Scan for the cell matching the given text and deliver its [X, Y] coordinate at center. 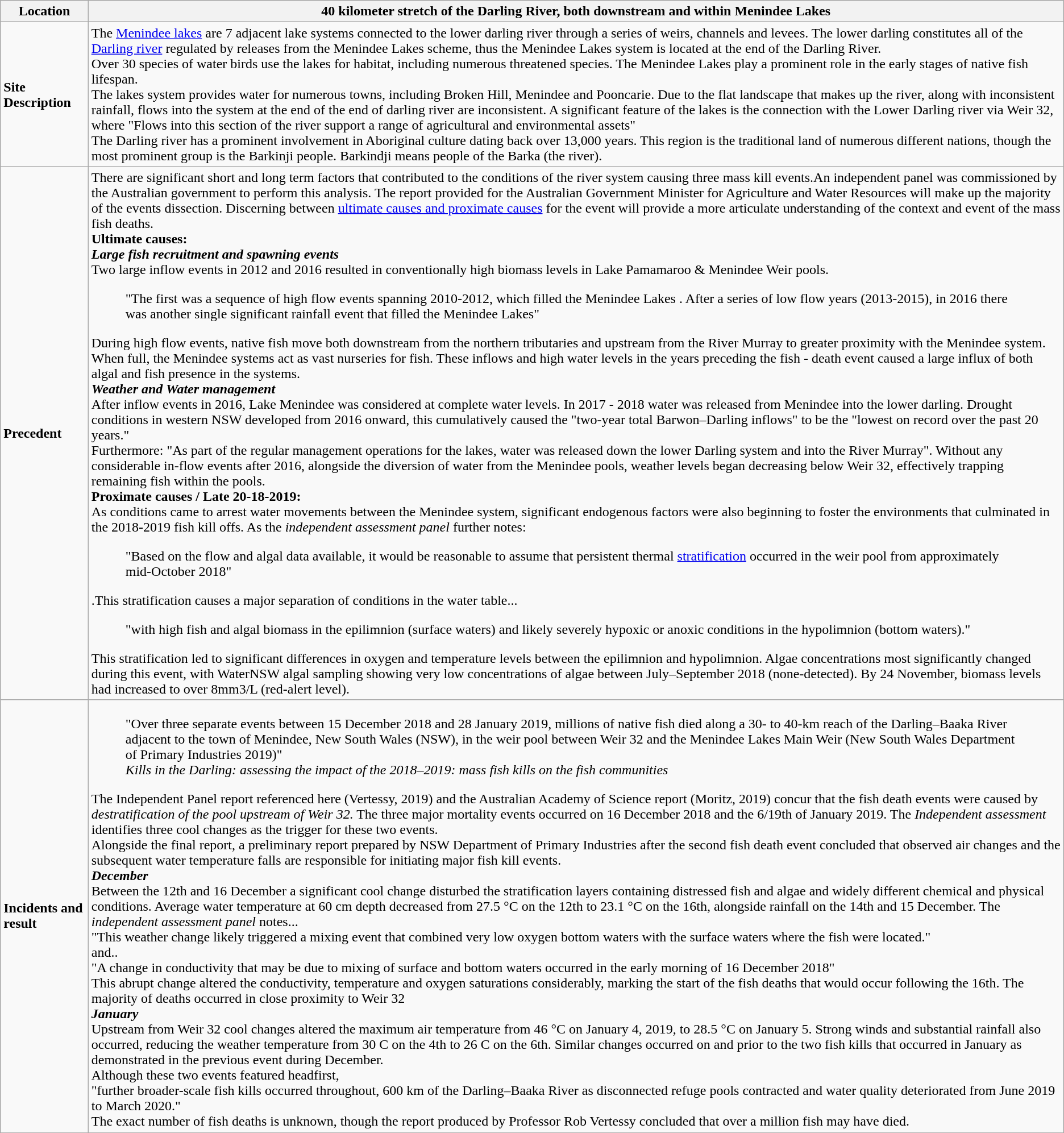
Incidents and result [44, 916]
Site Description [44, 94]
Precedent [44, 433]
Location [44, 11]
40 kilometer stretch of the Darling River, both downstream and within Menindee Lakes [576, 11]
